Determine the (X, Y) coordinate at the center of the cell enclosing the given text.  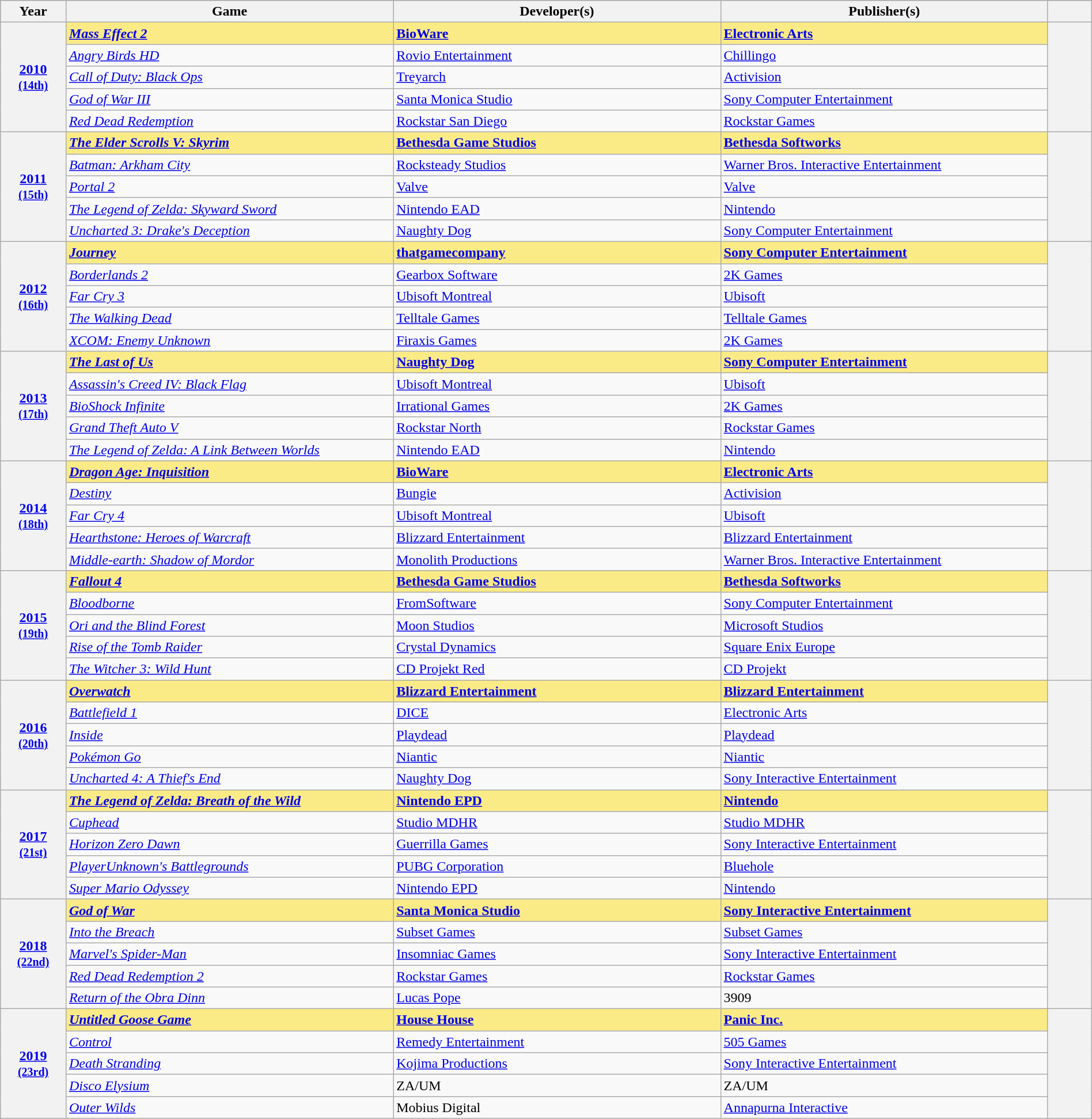
PUBG Corporation (557, 866)
Insomniac Games (557, 954)
CD Projekt (884, 669)
Red Dead Redemption 2 (229, 976)
Death Stranding (229, 1064)
God of War III (229, 99)
Journey (229, 252)
2019 (23rd) (33, 1064)
Guerrilla Games (557, 844)
Kojima Productions (557, 1064)
2010 (14th) (33, 77)
Rockstar San Diego (557, 121)
Hearthstone: Heroes of Warcraft (229, 537)
Lucas Pope (557, 998)
Dragon Age: Inquisition (229, 472)
Gearbox Software (557, 275)
Rise of the Tomb Raider (229, 647)
Far Cry 3 (229, 297)
Red Dead Redemption (229, 121)
Remedy Entertainment (557, 1042)
Horizon Zero Dawn (229, 844)
God of War (229, 910)
Destiny (229, 494)
House House (557, 1020)
FromSoftware (557, 603)
DICE (557, 713)
Untitled Goose Game (229, 1020)
Panic Inc. (884, 1020)
Super Mario Odyssey (229, 888)
Treyarch (557, 77)
Middle-earth: Shadow of Mordor (229, 559)
2015 (19th) (33, 625)
Publisher(s) (884, 12)
Monolith Productions (557, 559)
The Elder Scrolls V: Skyrim (229, 143)
Disco Elysium (229, 1086)
PlayerUnknown's Battlegrounds (229, 866)
Uncharted 4: A Thief's End (229, 779)
Cuphead (229, 822)
Marvel's Spider-Man (229, 954)
Call of Duty: Black Ops (229, 77)
Rocksteady Studios (557, 165)
The Legend of Zelda: Skyward Sword (229, 208)
Developer(s) (557, 12)
Mobius Digital (557, 1107)
Control (229, 1042)
Crystal Dynamics (557, 647)
XCOM: Enemy Unknown (229, 340)
Moon Studios (557, 625)
2017 (21st) (33, 844)
The Last of Us (229, 362)
Ori and the Blind Forest (229, 625)
Rovio Entertainment (557, 55)
2014 (18th) (33, 515)
The Legend of Zelda: Breath of the Wild (229, 801)
3909 (884, 998)
Microsoft Studios (884, 625)
Portal 2 (229, 187)
Battlefield 1 (229, 713)
BioShock Infinite (229, 406)
The Legend of Zelda: A Link Between Worlds (229, 450)
505 Games (884, 1042)
Square Enix Europe (884, 647)
2013 (17th) (33, 406)
Fallout 4 (229, 581)
2011 (15th) (33, 187)
Overwatch (229, 691)
Annapurna Interactive (884, 1107)
Angry Birds HD (229, 55)
Far Cry 4 (229, 515)
Uncharted 3: Drake's Deception (229, 230)
Into the Breach (229, 932)
Rockstar North (557, 428)
Irrational Games (557, 406)
Outer Wilds (229, 1107)
Borderlands 2 (229, 275)
Assassin's Creed IV: Black Flag (229, 384)
Batman: Arkham City (229, 165)
Year (33, 12)
Bluehole (884, 866)
The Walking Dead (229, 318)
Pokémon Go (229, 757)
Firaxis Games (557, 340)
Grand Theft Auto V (229, 428)
Mass Effect 2 (229, 33)
CD Projekt Red (557, 669)
Bungie (557, 494)
Bloodborne (229, 603)
Inside (229, 735)
Return of the Obra Dinn (229, 998)
The Witcher 3: Wild Hunt (229, 669)
2018 (22nd) (33, 954)
2016 (20th) (33, 735)
2012 (16th) (33, 296)
Chillingo (884, 55)
Game (229, 12)
thatgamecompany (557, 252)
